Identify which cell holds the provided text, then report its (X, Y) central coordinate. 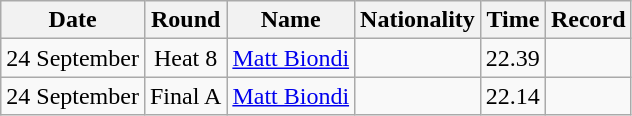
Time (512, 20)
22.14 (512, 96)
Nationality (418, 20)
Record (588, 20)
Date (73, 20)
Final A (185, 96)
Name (291, 20)
Heat 8 (185, 58)
Round (185, 20)
22.39 (512, 58)
